Return [X, Y] of the center of cell containing provided text 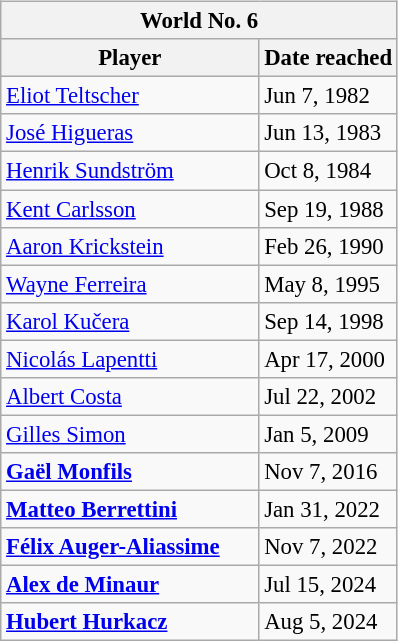
Apr 17, 2000 [328, 359]
Jan 31, 2022 [328, 509]
Hubert Hurkacz [130, 622]
Oct 8, 1984 [328, 171]
Nicolás Lapentti [130, 359]
Jul 22, 2002 [328, 396]
Eliot Teltscher [130, 96]
Albert Costa [130, 396]
Sep 19, 1988 [328, 209]
Feb 26, 1990 [328, 246]
Jul 15, 2024 [328, 584]
Nov 7, 2016 [328, 472]
Karol Kučera [130, 321]
Player [130, 58]
Sep 14, 1998 [328, 321]
Matteo Berrettini [130, 509]
Jun 7, 1982 [328, 96]
May 8, 1995 [328, 284]
Kent Carlsson [130, 209]
Jun 13, 1983 [328, 133]
Henrik Sundström [130, 171]
Félix Auger-Aliassime [130, 547]
Gilles Simon [130, 434]
Gaël Monfils [130, 472]
World No. 6 [200, 21]
Wayne Ferreira [130, 284]
Nov 7, 2022 [328, 547]
Date reached [328, 58]
Aug 5, 2024 [328, 622]
José Higueras [130, 133]
Jan 5, 2009 [328, 434]
Alex de Minaur [130, 584]
Aaron Krickstein [130, 246]
